Identify which cell holds the provided text, then report its (x, y) central coordinate. 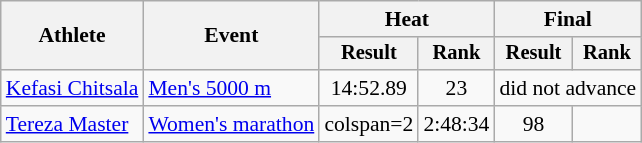
Men's 5000 m (231, 88)
Event (231, 36)
Tereza Master (72, 124)
Heat (406, 19)
colspan=2 (368, 124)
14:52.89 (368, 88)
2:48:34 (456, 124)
98 (533, 124)
did not advance (568, 88)
Final (568, 19)
Kefasi Chitsala (72, 88)
23 (456, 88)
Women's marathon (231, 124)
Athlete (72, 36)
